Pinpoint the cell where the given text exists, returning its [X, Y] midpoint coordinate. 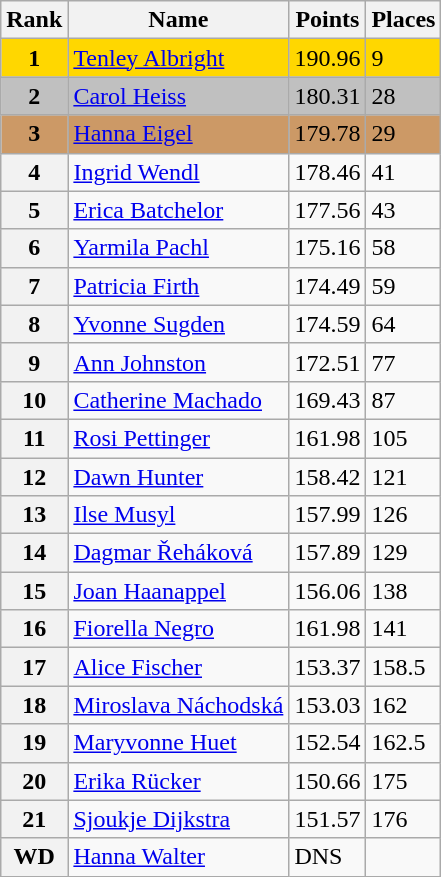
175 [404, 781]
176 [404, 819]
121 [404, 477]
152.54 [328, 743]
14 [34, 553]
Alice Fischer [178, 667]
Hanna Eigel [178, 134]
8 [34, 324]
4 [34, 172]
151.57 [328, 819]
11 [34, 438]
Erika Rücker [178, 781]
158.42 [328, 477]
Points [328, 20]
Patricia Firth [178, 286]
15 [34, 591]
29 [404, 134]
Catherine Machado [178, 400]
Dawn Hunter [178, 477]
7 [34, 286]
19 [34, 743]
157.89 [328, 553]
Name [178, 20]
Maryvonne Huet [178, 743]
174.49 [328, 286]
6 [34, 248]
126 [404, 515]
105 [404, 438]
41 [404, 172]
175.16 [328, 248]
17 [34, 667]
174.59 [328, 324]
Yarmila Pachl [178, 248]
138 [404, 591]
129 [404, 553]
58 [404, 248]
153.37 [328, 667]
2 [34, 96]
Joan Haanappel [178, 591]
87 [404, 400]
Fiorella Negro [178, 629]
Sjoukje Dijkstra [178, 819]
28 [404, 96]
Rank [34, 20]
158.5 [404, 667]
10 [34, 400]
Places [404, 20]
Yvonne Sugden [178, 324]
Miroslava Náchodská [178, 705]
64 [404, 324]
Erica Batchelor [178, 210]
162.5 [404, 743]
169.43 [328, 400]
172.51 [328, 362]
3 [34, 134]
13 [34, 515]
180.31 [328, 96]
Ingrid Wendl [178, 172]
177.56 [328, 210]
178.46 [328, 172]
DNS [328, 857]
21 [34, 819]
153.03 [328, 705]
179.78 [328, 134]
18 [34, 705]
12 [34, 477]
190.96 [328, 58]
77 [404, 362]
Hanna Walter [178, 857]
Ann Johnston [178, 362]
Ilse Musyl [178, 515]
150.66 [328, 781]
16 [34, 629]
20 [34, 781]
Carol Heiss [178, 96]
156.06 [328, 591]
Tenley Albright [178, 58]
Rosi Pettinger [178, 438]
157.99 [328, 515]
WD [34, 857]
43 [404, 210]
Dagmar Řeháková [178, 553]
5 [34, 210]
59 [404, 286]
141 [404, 629]
1 [34, 58]
162 [404, 705]
